Detect which cell encompasses the target text, then output its [X, Y] center coordinate. 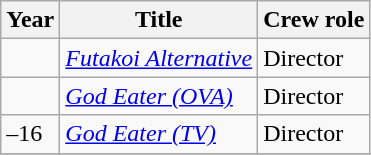
–16 [30, 134]
Futakoi Alternative [159, 58]
God Eater (TV) [159, 134]
God Eater (OVA) [159, 96]
Year [30, 20]
Crew role [314, 20]
Title [159, 20]
